Output the (X, Y) coordinate of the center of the cell containing the given text.  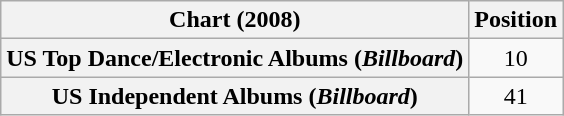
Chart (2008) (235, 20)
US Independent Albums (Billboard) (235, 96)
US Top Dance/Electronic Albums (Billboard) (235, 58)
Position (516, 20)
41 (516, 96)
10 (516, 58)
